Determine the (X, Y) coordinate at the center of the cell enclosing the given text.  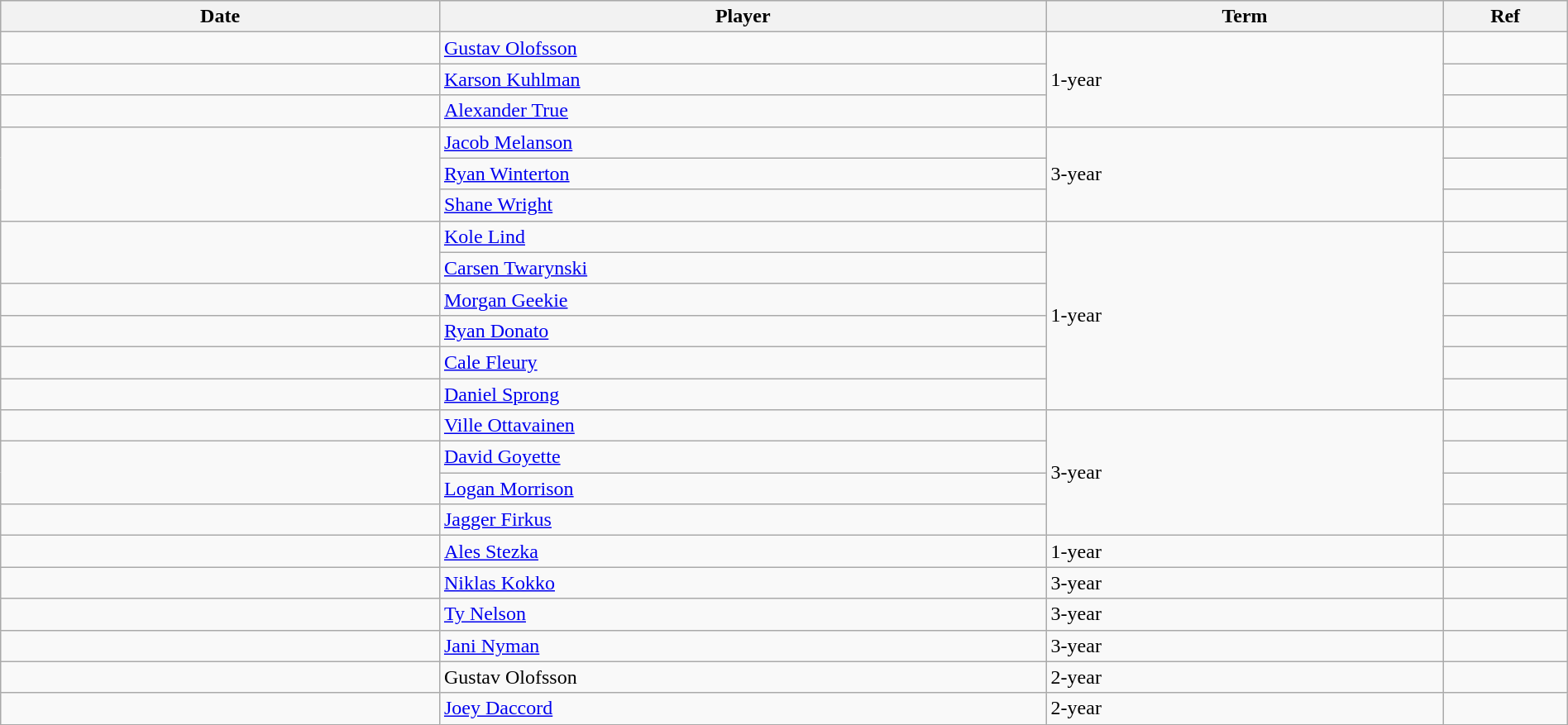
Logan Morrison (743, 489)
Ref (1505, 17)
Shane Wright (743, 205)
Alexander True (743, 111)
Ales Stezka (743, 551)
Niklas Kokko (743, 583)
Player (743, 17)
Date (220, 17)
Jacob Melanson (743, 142)
Karson Kuhlman (743, 79)
Daniel Sprong (743, 394)
Carsen Twarynski (743, 268)
Ryan Donato (743, 331)
Term (1245, 17)
Ryan Winterton (743, 174)
Kole Lind (743, 236)
Morgan Geekie (743, 299)
Cale Fleury (743, 362)
Jagger Firkus (743, 520)
David Goyette (743, 457)
Ty Nelson (743, 614)
Joey Daccord (743, 708)
Jani Nyman (743, 646)
Ville Ottavainen (743, 426)
